Return the (x, y) coordinate for the center point of the cell that contains the specified text.  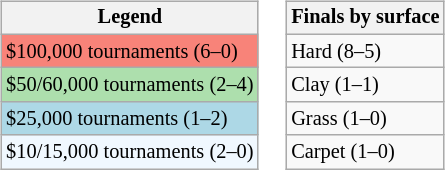
$50/60,000 tournaments (2–4) (130, 85)
Finals by surface (365, 18)
Hard (8–5) (365, 51)
$100,000 tournaments (6–0) (130, 51)
Legend (130, 18)
Carpet (1–0) (365, 152)
$25,000 tournaments (1–2) (130, 119)
$10/15,000 tournaments (2–0) (130, 152)
Clay (1–1) (365, 85)
Grass (1–0) (365, 119)
